Determine the [x, y] coordinate at the center of the cell enclosing the given text.  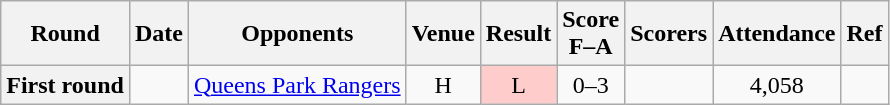
ScoreF–A [591, 34]
H [443, 85]
Round [66, 34]
Queens Park Rangers [297, 85]
Result [518, 34]
0–3 [591, 85]
Scorers [669, 34]
4,058 [777, 85]
Venue [443, 34]
L [518, 85]
Date [158, 34]
Ref [864, 34]
Opponents [297, 34]
First round [66, 85]
Attendance [777, 34]
